Return the [X, Y] coordinate for the center point of the cell that contains the specified text.  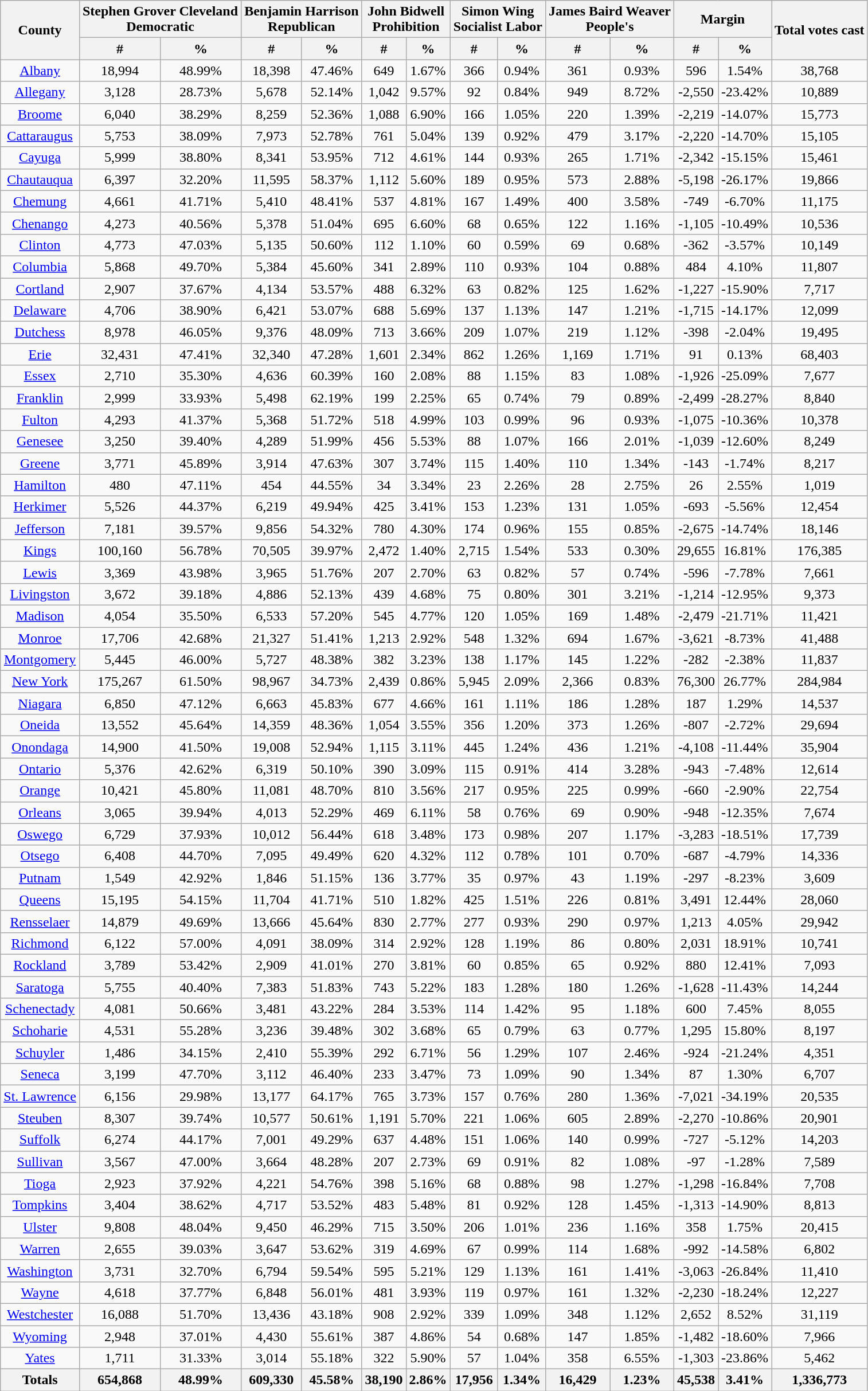
48.28% [331, 1162]
Totals [40, 1380]
19,866 [820, 179]
-2,550 [696, 92]
908 [384, 1314]
1,336,773 [820, 1380]
1.68% [642, 1249]
2.34% [428, 354]
1.62% [642, 288]
100,160 [119, 550]
6,729 [119, 834]
40.56% [201, 223]
-1,298 [696, 1183]
53.52% [331, 1205]
518 [384, 420]
713 [384, 333]
16.81% [745, 550]
-7.48% [745, 769]
-943 [696, 769]
2.08% [428, 376]
1,295 [696, 1031]
98,967 [272, 682]
862 [474, 354]
5,376 [119, 769]
-18.60% [745, 1337]
2.88% [642, 179]
649 [384, 71]
County [40, 30]
2,923 [119, 1183]
-2,230 [696, 1292]
14,244 [820, 987]
-4,108 [696, 747]
1,846 [272, 878]
Chemung [40, 201]
13,552 [119, 725]
51.41% [331, 638]
46.00% [201, 660]
830 [384, 921]
694 [578, 638]
366 [474, 71]
0.59% [522, 245]
Westchester [40, 1314]
39.57% [201, 529]
5,498 [272, 398]
3.74% [428, 463]
39.18% [201, 594]
5,368 [272, 420]
38,768 [820, 71]
414 [578, 769]
43 [578, 878]
-10.49% [745, 223]
Cattaraugus [40, 136]
52.78% [331, 136]
12,227 [820, 1292]
57.20% [331, 616]
7,095 [272, 856]
-992 [696, 1249]
28,060 [820, 900]
3,236 [272, 1031]
2,710 [119, 376]
44.70% [201, 856]
43.22% [331, 1009]
596 [696, 71]
14,537 [820, 704]
2,031 [696, 943]
484 [696, 267]
73 [474, 1074]
29.98% [201, 1096]
Onondaga [40, 747]
16,429 [578, 1380]
0.90% [642, 812]
-16.84% [745, 1183]
136 [384, 878]
4,273 [119, 223]
0.65% [522, 223]
45.89% [201, 463]
Cortland [40, 288]
137 [474, 311]
86 [578, 943]
1.42% [522, 1009]
45.60% [331, 267]
6,663 [272, 704]
7,674 [820, 812]
2,999 [119, 398]
-143 [696, 463]
39.48% [331, 1031]
0.83% [642, 682]
-1,075 [696, 420]
Delaware [40, 311]
3.58% [642, 201]
-1.28% [745, 1162]
-2.04% [745, 333]
12.41% [745, 965]
292 [384, 1053]
-282 [696, 660]
3,014 [272, 1358]
0.98% [522, 834]
35 [474, 878]
11,175 [820, 201]
53.42% [201, 965]
13,177 [272, 1096]
1.85% [642, 1337]
5.48% [428, 1205]
3,065 [119, 812]
19,008 [272, 747]
39.94% [201, 812]
600 [696, 1009]
129 [474, 1271]
319 [384, 1249]
2.75% [642, 485]
11,807 [820, 267]
55.61% [331, 1337]
Niagara [40, 704]
Washington [40, 1271]
44.17% [201, 1140]
1,115 [384, 747]
Hamilton [40, 485]
46.40% [331, 1074]
51.15% [331, 878]
Madison [40, 616]
-6.70% [745, 201]
56.01% [331, 1292]
219 [578, 333]
5,868 [119, 267]
-2,342 [696, 158]
348 [578, 1314]
37.67% [201, 288]
140 [578, 1140]
96 [578, 420]
3.56% [428, 791]
Orange [40, 791]
Seneca [40, 1074]
5.70% [428, 1118]
-5,198 [696, 179]
0.79% [522, 1031]
53.62% [331, 1249]
236 [578, 1227]
14,900 [119, 747]
-1,628 [696, 987]
4.77% [428, 616]
-18.24% [745, 1292]
233 [384, 1074]
29,694 [820, 725]
-14.17% [745, 311]
-362 [696, 245]
53.07% [331, 311]
67 [474, 1249]
Margin [722, 19]
3,965 [272, 572]
880 [696, 965]
483 [384, 1205]
174 [474, 529]
6,408 [119, 856]
480 [119, 485]
-727 [696, 1140]
39.40% [201, 441]
151 [474, 1140]
144 [474, 158]
5.53% [428, 441]
54.76% [331, 1183]
64.17% [331, 1096]
169 [578, 616]
Essex [40, 376]
-21.24% [745, 1053]
45.83% [331, 704]
199 [384, 398]
34.73% [331, 682]
John BidwellProhibition [406, 19]
Schuyler [40, 1053]
50.66% [201, 1009]
44.55% [331, 485]
573 [578, 179]
81 [474, 1205]
-26.17% [745, 179]
6,040 [119, 114]
Orleans [40, 812]
-12.60% [745, 441]
56 [474, 1053]
0.89% [642, 398]
6.60% [428, 223]
55.28% [201, 1031]
35,904 [820, 747]
1.45% [642, 1205]
1.10% [428, 245]
4.69% [428, 1249]
2,652 [696, 1314]
Wyoming [40, 1337]
47.00% [201, 1162]
153 [474, 507]
32,340 [272, 354]
47.03% [201, 245]
13,666 [272, 921]
0.84% [522, 92]
481 [384, 1292]
11,704 [272, 900]
55.39% [331, 1053]
9,450 [272, 1227]
209 [474, 333]
307 [384, 463]
356 [474, 725]
51.83% [331, 987]
6,707 [820, 1074]
50.10% [331, 769]
51.70% [201, 1314]
49.69% [201, 921]
3,481 [272, 1009]
2,907 [119, 288]
3,672 [119, 594]
3,789 [119, 965]
18.91% [745, 943]
2.70% [428, 572]
58.37% [331, 179]
-2,499 [696, 398]
41,488 [820, 638]
-21.71% [745, 616]
1,169 [578, 354]
Genesee [40, 441]
5,135 [272, 245]
400 [578, 201]
1.20% [522, 725]
32.20% [201, 179]
11,421 [820, 616]
-2,219 [696, 114]
6,156 [119, 1096]
41.01% [331, 965]
1.18% [642, 1009]
0.70% [642, 856]
605 [578, 1118]
21,327 [272, 638]
-14.07% [745, 114]
-4.79% [745, 856]
15,195 [119, 900]
56.78% [201, 550]
780 [384, 529]
1.48% [642, 616]
3.55% [428, 725]
-15.90% [745, 288]
38.80% [201, 158]
0.81% [642, 900]
5,678 [272, 92]
18,398 [272, 71]
3.28% [642, 769]
45,538 [696, 1380]
Herkimer [40, 507]
48.04% [201, 1227]
2.55% [745, 485]
0.30% [642, 550]
Schoharie [40, 1031]
3.48% [428, 834]
949 [578, 92]
-14.70% [745, 136]
-660 [696, 791]
-3,063 [696, 1271]
2.25% [428, 398]
-1,039 [696, 441]
43.18% [331, 1314]
180 [578, 987]
Lewis [40, 572]
52.36% [331, 114]
5,999 [119, 158]
1.36% [642, 1096]
4.68% [428, 594]
1,054 [384, 725]
7,708 [820, 1183]
1.15% [522, 376]
3.23% [428, 660]
4,293 [119, 420]
-15.15% [745, 158]
68,403 [820, 354]
5.60% [428, 179]
-1,715 [696, 311]
15,461 [820, 158]
8,055 [820, 1009]
2.77% [428, 921]
-11.44% [745, 747]
Schenectady [40, 1009]
3,914 [272, 463]
49.29% [331, 1140]
3,128 [119, 92]
761 [384, 136]
6,794 [272, 1271]
3.50% [428, 1227]
5,378 [272, 223]
11,837 [820, 660]
3,664 [272, 1162]
-2.72% [745, 725]
765 [384, 1096]
26 [696, 485]
677 [384, 704]
284,984 [820, 682]
5,526 [119, 507]
9,808 [119, 1227]
3.11% [428, 747]
339 [474, 1314]
45.58% [331, 1380]
2,366 [578, 682]
3,647 [272, 1249]
20,901 [820, 1118]
4,054 [119, 616]
4,636 [272, 376]
48.36% [331, 725]
Sullivan [40, 1162]
Erie [40, 354]
280 [578, 1096]
23 [474, 485]
595 [384, 1271]
4,081 [119, 1009]
St. Lawrence [40, 1096]
4,886 [272, 594]
1.82% [428, 900]
51.76% [331, 572]
4.10% [745, 267]
29,942 [820, 921]
6.11% [428, 812]
Dutchess [40, 333]
2,655 [119, 1249]
810 [384, 791]
1,711 [119, 1358]
1,112 [384, 179]
5,945 [474, 682]
4.99% [428, 420]
7,717 [820, 288]
3.81% [428, 965]
-7.78% [745, 572]
510 [384, 900]
-693 [696, 507]
-26.84% [745, 1271]
14,203 [820, 1140]
173 [474, 834]
47.11% [201, 485]
17,739 [820, 834]
1.27% [642, 1183]
8,217 [820, 463]
-596 [696, 572]
Franklin [40, 398]
167 [474, 201]
1.22% [642, 660]
6.90% [428, 114]
0.78% [522, 856]
Yates [40, 1358]
187 [696, 704]
Albany [40, 71]
3,491 [696, 900]
1,486 [119, 1053]
2.46% [642, 1053]
Livingston [40, 594]
83 [578, 376]
Queens [40, 900]
-7,021 [696, 1096]
29,655 [696, 550]
322 [384, 1358]
5.22% [428, 987]
479 [578, 136]
20,535 [820, 1096]
51.04% [331, 223]
87 [696, 1074]
-10.36% [745, 420]
46.29% [331, 1227]
4,717 [272, 1205]
40.40% [201, 987]
107 [578, 1053]
189 [474, 179]
6,219 [272, 507]
50.60% [331, 245]
2.09% [522, 682]
Chautauqua [40, 179]
3,199 [119, 1074]
-2,675 [696, 529]
38,190 [384, 1380]
Putnam [40, 878]
445 [474, 747]
39.74% [201, 1118]
0.77% [642, 1031]
125 [578, 288]
79 [578, 398]
95 [578, 1009]
3.47% [428, 1074]
76,300 [696, 682]
Montgomery [40, 660]
545 [384, 616]
10,536 [820, 223]
55.18% [331, 1358]
-297 [696, 878]
47.28% [331, 354]
20,415 [820, 1227]
131 [578, 507]
-5.12% [745, 1140]
39.97% [331, 550]
618 [384, 834]
439 [384, 594]
220 [578, 114]
49.70% [201, 267]
61.50% [201, 682]
9,856 [272, 529]
5.04% [428, 136]
Total votes cast [820, 30]
609,330 [272, 1380]
1.01% [522, 1227]
14,879 [119, 921]
6,122 [119, 943]
6,850 [119, 704]
155 [578, 529]
101 [578, 856]
Steuben [40, 1118]
695 [384, 223]
17,706 [119, 638]
44.37% [201, 507]
Saratoga [40, 987]
91 [696, 354]
-1,214 [696, 594]
145 [578, 660]
4,221 [272, 1183]
4.66% [428, 704]
60.39% [331, 376]
41.50% [201, 747]
8,249 [820, 441]
138 [474, 660]
38.29% [201, 114]
6.32% [428, 288]
1.39% [642, 114]
654,868 [119, 1380]
52.13% [331, 594]
3,250 [119, 441]
302 [384, 1031]
Kings [40, 550]
8,341 [272, 158]
52.94% [331, 747]
8,840 [820, 398]
54.15% [201, 900]
160 [384, 376]
9,376 [272, 333]
10,577 [272, 1118]
11,410 [820, 1271]
3,404 [119, 1205]
14,336 [820, 856]
10,421 [119, 791]
5,445 [119, 660]
Fulton [40, 420]
4.86% [428, 1337]
225 [578, 791]
-14.58% [745, 1249]
19,495 [820, 333]
488 [384, 288]
48.70% [331, 791]
4,618 [119, 1292]
48.38% [331, 660]
Ontario [40, 769]
5.69% [428, 311]
47.41% [201, 354]
46.05% [201, 333]
4.48% [428, 1140]
-28.27% [745, 398]
51.72% [331, 420]
52.14% [331, 92]
265 [578, 158]
7,383 [272, 987]
620 [384, 856]
454 [272, 485]
1,549 [119, 878]
4,013 [272, 812]
31,119 [820, 1314]
6,397 [119, 179]
Wayne [40, 1292]
62.19% [331, 398]
28.73% [201, 92]
48.09% [331, 333]
18,994 [119, 71]
Stephen Grover ClevelandDemocratic [160, 19]
3.73% [428, 1096]
Cayuga [40, 158]
-3,283 [696, 834]
5,462 [820, 1358]
183 [474, 987]
14,359 [272, 725]
4.05% [745, 921]
1.41% [642, 1271]
15,773 [820, 114]
70,505 [272, 550]
Rockland [40, 965]
34 [384, 485]
8,259 [272, 114]
42.92% [201, 878]
398 [384, 1183]
34.15% [201, 1053]
6.71% [428, 1053]
361 [578, 71]
-11.43% [745, 987]
-1,227 [696, 288]
-948 [696, 812]
-10.86% [745, 1118]
3,112 [272, 1074]
221 [474, 1118]
Broome [40, 114]
-14.74% [745, 529]
42.68% [201, 638]
New York [40, 682]
8,307 [119, 1118]
373 [578, 725]
-2.38% [745, 660]
4.81% [428, 201]
5,410 [272, 201]
341 [384, 267]
743 [384, 987]
120 [474, 616]
35.30% [201, 376]
715 [384, 1227]
33.93% [201, 398]
Allegany [40, 92]
206 [474, 1227]
22,754 [820, 791]
42.62% [201, 769]
10,741 [820, 943]
2,472 [384, 550]
32.70% [201, 1271]
-34.19% [745, 1096]
5.16% [428, 1183]
1.24% [522, 747]
28 [578, 485]
-3,621 [696, 638]
13,436 [272, 1314]
382 [384, 660]
Simon WingSocialist Labor [498, 19]
3.17% [642, 136]
-807 [696, 725]
0.13% [745, 354]
4,289 [272, 441]
49.49% [331, 856]
4.30% [428, 529]
-1,105 [696, 223]
Jefferson [40, 529]
301 [578, 594]
469 [384, 812]
-23.42% [745, 92]
7,677 [820, 376]
-12.35% [745, 812]
2.01% [642, 441]
0.86% [428, 682]
4,661 [119, 201]
277 [474, 921]
6,533 [272, 616]
175,267 [119, 682]
387 [384, 1337]
-2,479 [696, 616]
3.09% [428, 769]
7,181 [119, 529]
98 [578, 1183]
37.92% [201, 1183]
0.94% [522, 71]
10,149 [820, 245]
4,351 [820, 1053]
18,146 [820, 529]
157 [474, 1096]
Columbia [40, 267]
176,385 [820, 550]
1.04% [522, 1358]
533 [578, 550]
290 [578, 921]
226 [578, 900]
Greene [40, 463]
Oswego [40, 834]
-1,926 [696, 376]
59.54% [331, 1271]
1,042 [384, 92]
57.00% [201, 943]
12,614 [820, 769]
56.44% [331, 834]
-924 [696, 1053]
38.62% [201, 1205]
7,973 [272, 136]
12,099 [820, 311]
8,197 [820, 1031]
139 [474, 136]
37.77% [201, 1292]
2.26% [522, 485]
3,609 [820, 878]
103 [474, 420]
3.68% [428, 1031]
5,753 [119, 136]
6,319 [272, 769]
12,454 [820, 507]
0.96% [522, 529]
1.11% [522, 704]
5.21% [428, 1271]
52.29% [331, 812]
4,430 [272, 1337]
7.45% [745, 1009]
5,727 [272, 660]
Ulster [40, 1227]
Suffolk [40, 1140]
-12.95% [745, 594]
Richmond [40, 943]
6.55% [642, 1358]
Benjamin HarrisonRepublican [302, 19]
-18.51% [745, 834]
Oneida [40, 725]
537 [384, 201]
-687 [696, 856]
16,088 [119, 1314]
436 [578, 747]
Monroe [40, 638]
4.61% [428, 158]
-1,482 [696, 1337]
35.50% [201, 616]
284 [384, 1009]
2,948 [119, 1337]
3,731 [119, 1271]
2,909 [272, 965]
4.32% [428, 856]
712 [384, 158]
1,019 [820, 485]
9.57% [428, 92]
17,956 [474, 1380]
122 [578, 223]
Tioga [40, 1183]
41.37% [201, 420]
3,369 [119, 572]
8.72% [642, 92]
5,384 [272, 267]
6,848 [272, 1292]
217 [474, 791]
1,191 [384, 1118]
4,706 [119, 311]
11,595 [272, 179]
-23.86% [745, 1358]
54 [474, 1337]
-5.56% [745, 507]
270 [384, 965]
3,567 [119, 1162]
Clinton [40, 245]
James Baird WeaverPeople's [610, 19]
-25.09% [745, 376]
-97 [696, 1162]
186 [578, 704]
82 [578, 1162]
47.12% [201, 704]
43.98% [201, 572]
-2,270 [696, 1118]
4,091 [272, 943]
3.21% [642, 594]
-8.23% [745, 878]
Rensselaer [40, 921]
3.66% [428, 333]
2,715 [474, 550]
1.75% [745, 1227]
58 [474, 812]
31.33% [201, 1358]
3.34% [428, 485]
75 [474, 594]
2,439 [384, 682]
-14.90% [745, 1205]
51.99% [331, 441]
90 [578, 1074]
11,081 [272, 791]
637 [384, 1140]
10,378 [820, 420]
3,771 [119, 463]
53.57% [331, 288]
1.49% [522, 201]
12.44% [745, 900]
-398 [696, 333]
38.90% [201, 311]
1.51% [522, 900]
10,889 [820, 92]
1.30% [745, 1074]
37.93% [201, 834]
32,431 [119, 354]
Tompkins [40, 1205]
7,661 [820, 572]
6,802 [820, 1249]
2.73% [428, 1162]
92 [474, 92]
688 [384, 311]
3.53% [428, 1009]
314 [384, 943]
6,274 [119, 1140]
-1,303 [696, 1358]
7,001 [272, 1140]
54.32% [331, 529]
8,978 [119, 333]
-1.74% [745, 463]
Warren [40, 1249]
104 [578, 267]
3.77% [428, 878]
9,373 [820, 594]
-749 [696, 201]
3.93% [428, 1292]
390 [384, 769]
-1,313 [696, 1205]
2,410 [272, 1053]
48.41% [331, 201]
-8.73% [745, 638]
5.90% [428, 1358]
53.95% [331, 158]
37.01% [201, 1337]
-2.90% [745, 791]
47.70% [201, 1074]
548 [474, 638]
7,966 [820, 1337]
1,088 [384, 114]
47.63% [331, 463]
1,601 [384, 354]
Otsego [40, 856]
47.46% [331, 71]
15.80% [745, 1031]
39.03% [201, 1249]
-2,220 [696, 136]
5,755 [119, 987]
50.61% [331, 1118]
6,421 [272, 311]
4,773 [119, 245]
Chenango [40, 223]
7,589 [820, 1162]
7,093 [820, 965]
10,012 [272, 834]
15,105 [820, 136]
2.86% [428, 1380]
4,531 [119, 1031]
49.94% [331, 507]
-3.57% [745, 245]
45.80% [201, 791]
8.52% [745, 1314]
456 [384, 441]
119 [474, 1292]
4,134 [272, 288]
26.77% [745, 682]
8,813 [820, 1205]
